Search for the cell housing the specified text and yield its (X, Y) center coordinate. 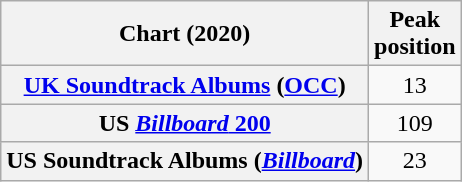
109 (415, 123)
Peakposition (415, 34)
US Billboard 200 (185, 123)
UK Soundtrack Albums (OCC) (185, 85)
23 (415, 161)
13 (415, 85)
Chart (2020) (185, 34)
US Soundtrack Albums (Billboard) (185, 161)
